Output the [x, y] coordinate of the center of the cell containing the given text.  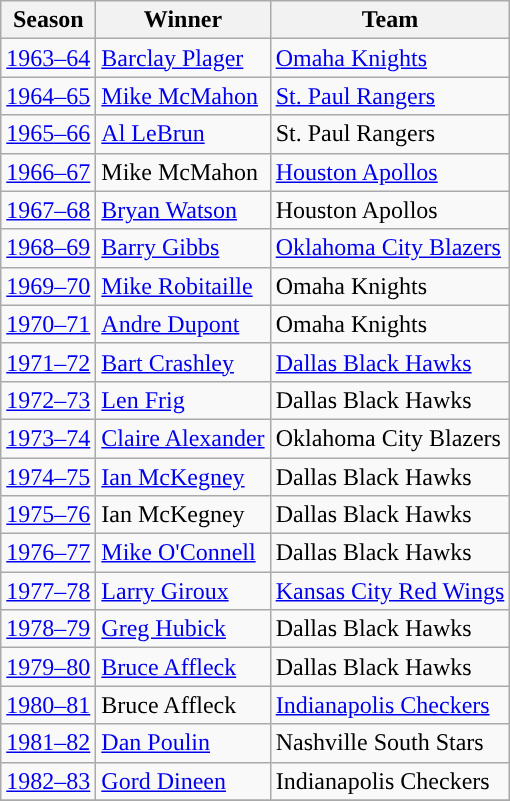
Len Frig [183, 400]
Team [390, 20]
1979–80 [48, 667]
Gord Dineen [183, 781]
Winner [183, 20]
1980–81 [48, 705]
1973–74 [48, 438]
Kansas City Red Wings [390, 591]
1972–73 [48, 400]
1966–67 [48, 172]
Mike Robitaille [183, 286]
1969–70 [48, 286]
1964–65 [48, 96]
1981–82 [48, 743]
Barry Gibbs [183, 248]
Mike O'Connell [183, 553]
Claire Alexander [183, 438]
1971–72 [48, 362]
Bart Crashley [183, 362]
1982–83 [48, 781]
1967–68 [48, 210]
Season [48, 20]
Greg Hubick [183, 629]
Larry Giroux [183, 591]
1970–71 [48, 324]
1963–64 [48, 58]
Bryan Watson [183, 210]
Barclay Plager [183, 58]
Al LeBrun [183, 134]
Nashville South Stars [390, 743]
1965–66 [48, 134]
Dan Poulin [183, 743]
1975–76 [48, 515]
1968–69 [48, 248]
1976–77 [48, 553]
1978–79 [48, 629]
1977–78 [48, 591]
Andre Dupont [183, 324]
1974–75 [48, 477]
